Scan for the cell matching the given text and deliver its (X, Y) coordinate at center. 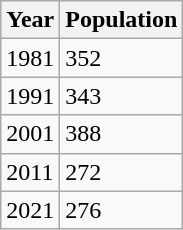
2001 (30, 134)
1991 (30, 96)
352 (122, 58)
Population (122, 20)
1981 (30, 58)
343 (122, 96)
276 (122, 210)
2021 (30, 210)
272 (122, 172)
388 (122, 134)
Year (30, 20)
2011 (30, 172)
